Return the (x, y) coordinate for the center point of the cell that contains the specified text.  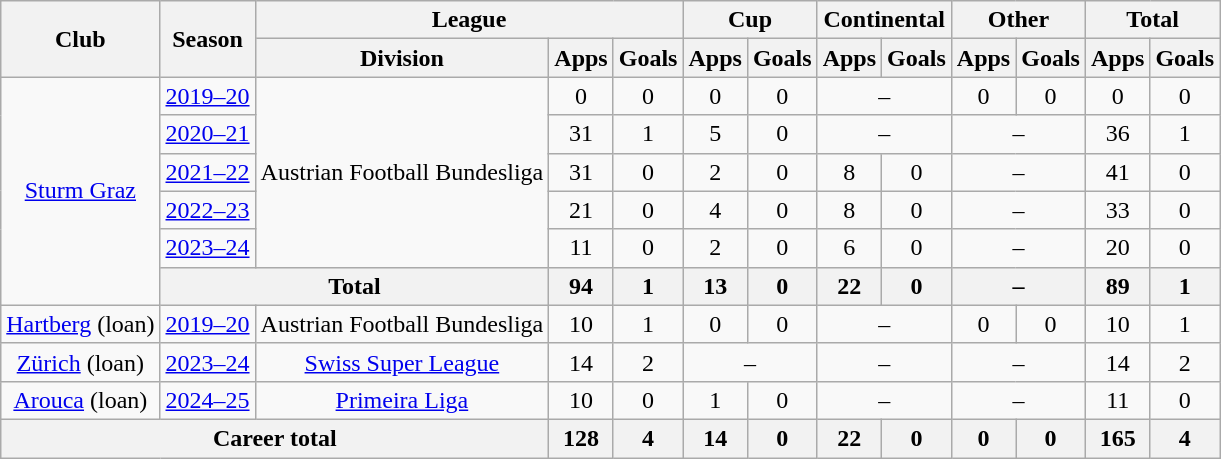
Sturm Graz (80, 191)
2020–21 (208, 134)
Hartberg (loan) (80, 324)
2024–25 (208, 400)
Primeira Liga (402, 400)
20 (1117, 248)
128 (581, 438)
6 (849, 248)
Other (1018, 20)
Zürich (loan) (80, 362)
13 (715, 286)
Career total (275, 438)
165 (1117, 438)
41 (1117, 172)
League (469, 20)
Division (402, 58)
36 (1117, 134)
2021–22 (208, 172)
Continental (884, 20)
Season (208, 39)
89 (1117, 286)
5 (715, 134)
21 (581, 210)
94 (581, 286)
Club (80, 39)
Swiss Super League (402, 362)
2022–23 (208, 210)
Arouca (loan) (80, 400)
Cup (750, 20)
33 (1117, 210)
